Capture the cell that displays the provided text and extract its (X, Y) central coordinate. 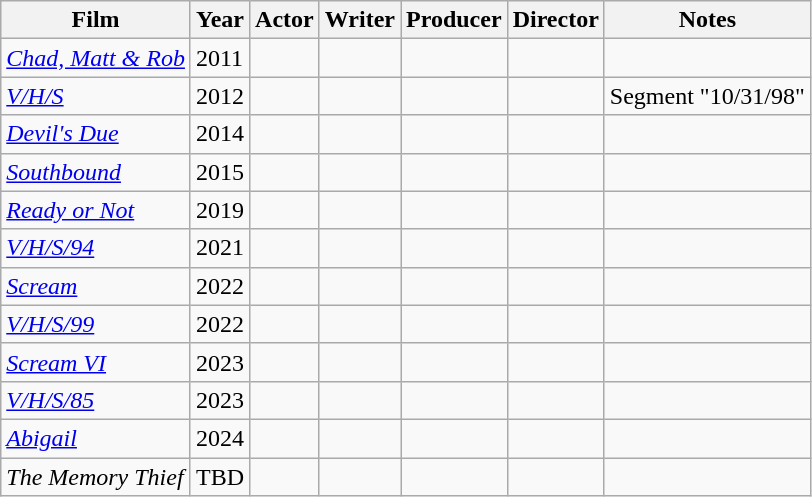
V/H/S/85 (96, 400)
Year (220, 20)
Abigail (96, 438)
V/H/S (96, 96)
2021 (220, 248)
The Memory Thief (96, 477)
TBD (220, 477)
V/H/S/99 (96, 324)
V/H/S/94 (96, 248)
Chad, Matt & Rob (96, 58)
Segment "10/31/98" (707, 96)
Devil's Due (96, 134)
2012 (220, 96)
Director (556, 20)
Scream VI (96, 362)
Ready or Not (96, 210)
Notes (707, 20)
Writer (360, 20)
Actor (285, 20)
Scream (96, 286)
Southbound (96, 172)
2019 (220, 210)
2014 (220, 134)
2015 (220, 172)
Film (96, 20)
2011 (220, 58)
2024 (220, 438)
Producer (454, 20)
